Determine the [x, y] coordinate at the center of the cell enclosing the given text.  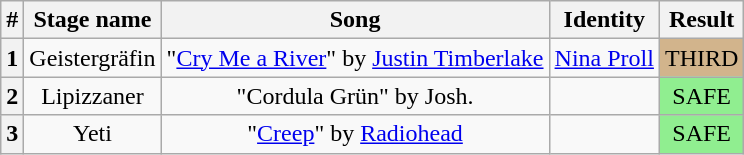
Lipizzaner [92, 96]
Nina Proll [604, 58]
Song [355, 20]
Geistergräfin [92, 58]
Identity [604, 20]
3 [12, 134]
"Creep" by Radiohead [355, 134]
"Cry Me a River" by Justin Timberlake [355, 58]
Result [701, 20]
# [12, 20]
Stage name [92, 20]
"Cordula Grün" by Josh. [355, 96]
2 [12, 96]
Yeti [92, 134]
THIRD [701, 58]
1 [12, 58]
